Identify which cell holds the provided text, then report its (x, y) central coordinate. 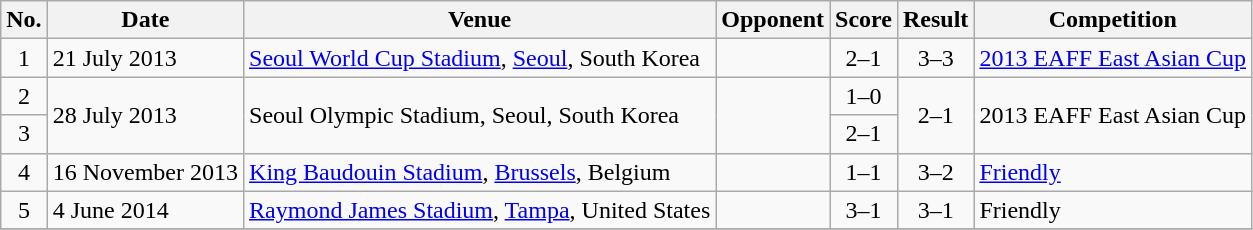
28 July 2013 (145, 115)
4 June 2014 (145, 210)
5 (24, 210)
3–2 (935, 172)
1 (24, 58)
4 (24, 172)
No. (24, 20)
Seoul World Cup Stadium, Seoul, South Korea (480, 58)
Opponent (773, 20)
1–0 (864, 96)
16 November 2013 (145, 172)
1–1 (864, 172)
2 (24, 96)
Result (935, 20)
Competition (1113, 20)
Raymond James Stadium, Tampa, United States (480, 210)
King Baudouin Stadium, Brussels, Belgium (480, 172)
Score (864, 20)
Seoul Olympic Stadium, Seoul, South Korea (480, 115)
3–3 (935, 58)
3 (24, 134)
Venue (480, 20)
Date (145, 20)
21 July 2013 (145, 58)
